Extract the (X, Y) coordinate from the center of the cell holding the provided text.  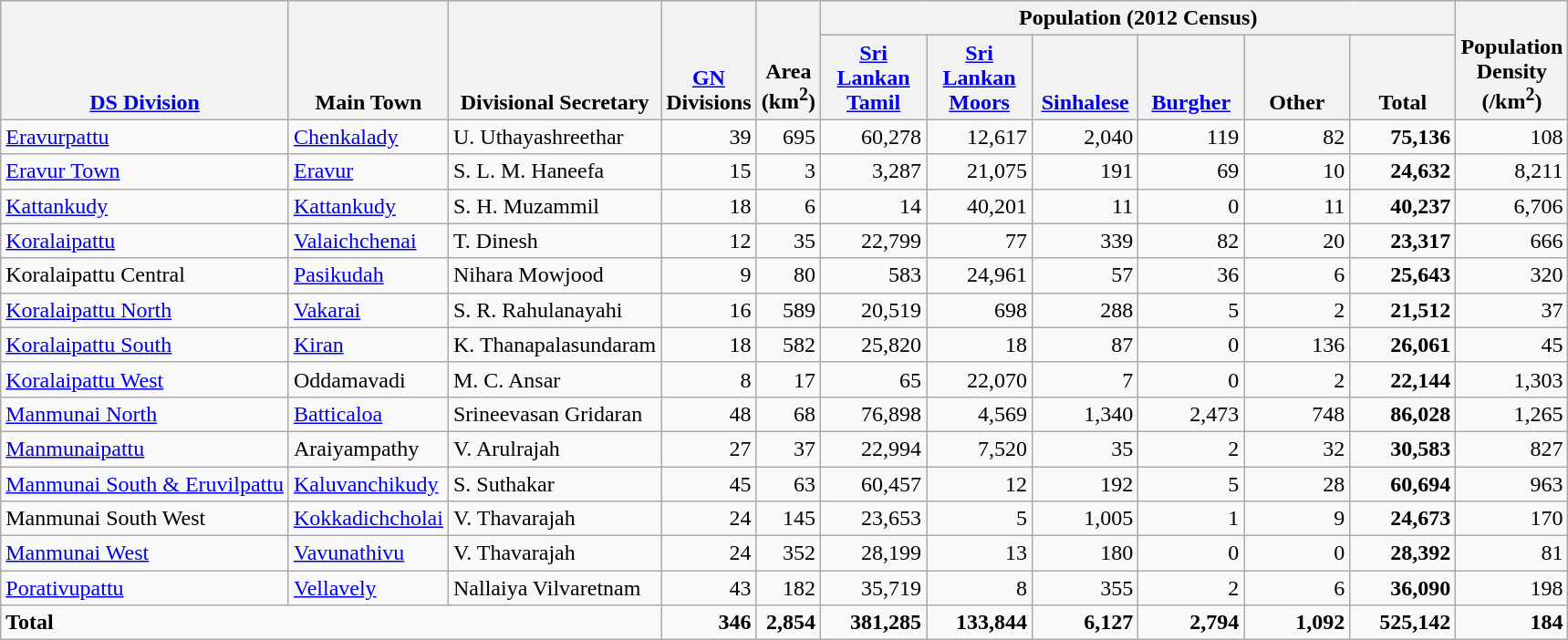
21,512 (1403, 310)
Manmunai West (145, 553)
381,285 (874, 623)
13 (980, 553)
339 (1085, 241)
68 (788, 414)
Area(km2) (788, 60)
36,090 (1403, 588)
Eravurpattu (145, 137)
Koralaipattu North (145, 310)
4,569 (980, 414)
69 (1191, 171)
136 (1297, 345)
288 (1085, 310)
75,136 (1403, 137)
K. Thanapalasundaram (555, 345)
35,719 (874, 588)
192 (1085, 484)
Pasikudah (369, 275)
81 (1512, 553)
Manmunaipattu (145, 449)
Other (1297, 77)
Srineevasan Gridaran (555, 414)
Oddamavadi (369, 379)
582 (788, 345)
43 (709, 588)
589 (788, 310)
36 (1191, 275)
20,519 (874, 310)
Sri LankanTamil (874, 77)
1 (1191, 519)
V. Arulrajah (555, 449)
S. H. Muzammil (555, 206)
M. C. Ansar (555, 379)
170 (1512, 519)
666 (1512, 241)
108 (1512, 137)
23,317 (1403, 241)
119 (1191, 137)
60,694 (1403, 484)
Kokkadichcholai (369, 519)
698 (980, 310)
28,392 (1403, 553)
PopulationDensity(/km2) (1512, 60)
Vellavely (369, 588)
40,201 (980, 206)
28 (1297, 484)
Vavunathivu (369, 553)
32 (1297, 449)
Vakarai (369, 310)
Eravur Town (145, 171)
Sri Lankan Moors (980, 77)
Manmunai South & Eruvilpattu (145, 484)
1,303 (1512, 379)
Main Town (369, 60)
26,061 (1403, 345)
77 (980, 241)
39 (709, 137)
191 (1085, 171)
7,520 (980, 449)
184 (1512, 623)
24,673 (1403, 519)
14 (874, 206)
S. R. Rahulanayahi (555, 310)
Sinhalese (1085, 77)
Nihara Mowjood (555, 275)
24,632 (1403, 171)
28,199 (874, 553)
Burgher (1191, 77)
Chenkalady (369, 137)
S. L. M. Haneefa (555, 171)
20 (1297, 241)
7 (1085, 379)
30,583 (1403, 449)
748 (1297, 414)
Koralaipattu Central (145, 275)
3,287 (874, 171)
22,070 (980, 379)
Porativupattu (145, 588)
827 (1512, 449)
Valaichchenai (369, 241)
25,820 (874, 345)
133,844 (980, 623)
2,040 (1085, 137)
320 (1512, 275)
16 (709, 310)
583 (874, 275)
6,127 (1085, 623)
GNDivisions (709, 60)
63 (788, 484)
15 (709, 171)
Kiran (369, 345)
Araiyampathy (369, 449)
Koralaipattu West (145, 379)
2,794 (1191, 623)
1,340 (1085, 414)
6,706 (1512, 206)
Koralaipattu South (145, 345)
80 (788, 275)
180 (1085, 553)
65 (874, 379)
S. Suthakar (555, 484)
Batticaloa (369, 414)
Population (2012 Census) (1138, 18)
27 (709, 449)
76,898 (874, 414)
21,075 (980, 171)
60,457 (874, 484)
695 (788, 137)
Manmunai North (145, 414)
3 (788, 171)
1,092 (1297, 623)
1,265 (1512, 414)
355 (1085, 588)
Koralaipattu (145, 241)
U. Uthayashreethar (555, 137)
23,653 (874, 519)
182 (788, 588)
10 (1297, 171)
346 (709, 623)
57 (1085, 275)
2,473 (1191, 414)
24,961 (980, 275)
525,142 (1403, 623)
198 (1512, 588)
Nallaiya Vilvaretnam (555, 588)
86,028 (1403, 414)
Manmunai South West (145, 519)
352 (788, 553)
145 (788, 519)
48 (709, 414)
8,211 (1512, 171)
DS Division (145, 60)
Kaluvanchikudy (369, 484)
Divisional Secretary (555, 60)
963 (1512, 484)
22,799 (874, 241)
25,643 (1403, 275)
12,617 (980, 137)
40,237 (1403, 206)
87 (1085, 345)
1,005 (1085, 519)
2,854 (788, 623)
22,144 (1403, 379)
17 (788, 379)
60,278 (874, 137)
T. Dinesh (555, 241)
22,994 (874, 449)
Eravur (369, 171)
